Capture the cell that displays the provided text and extract its [X, Y] central coordinate. 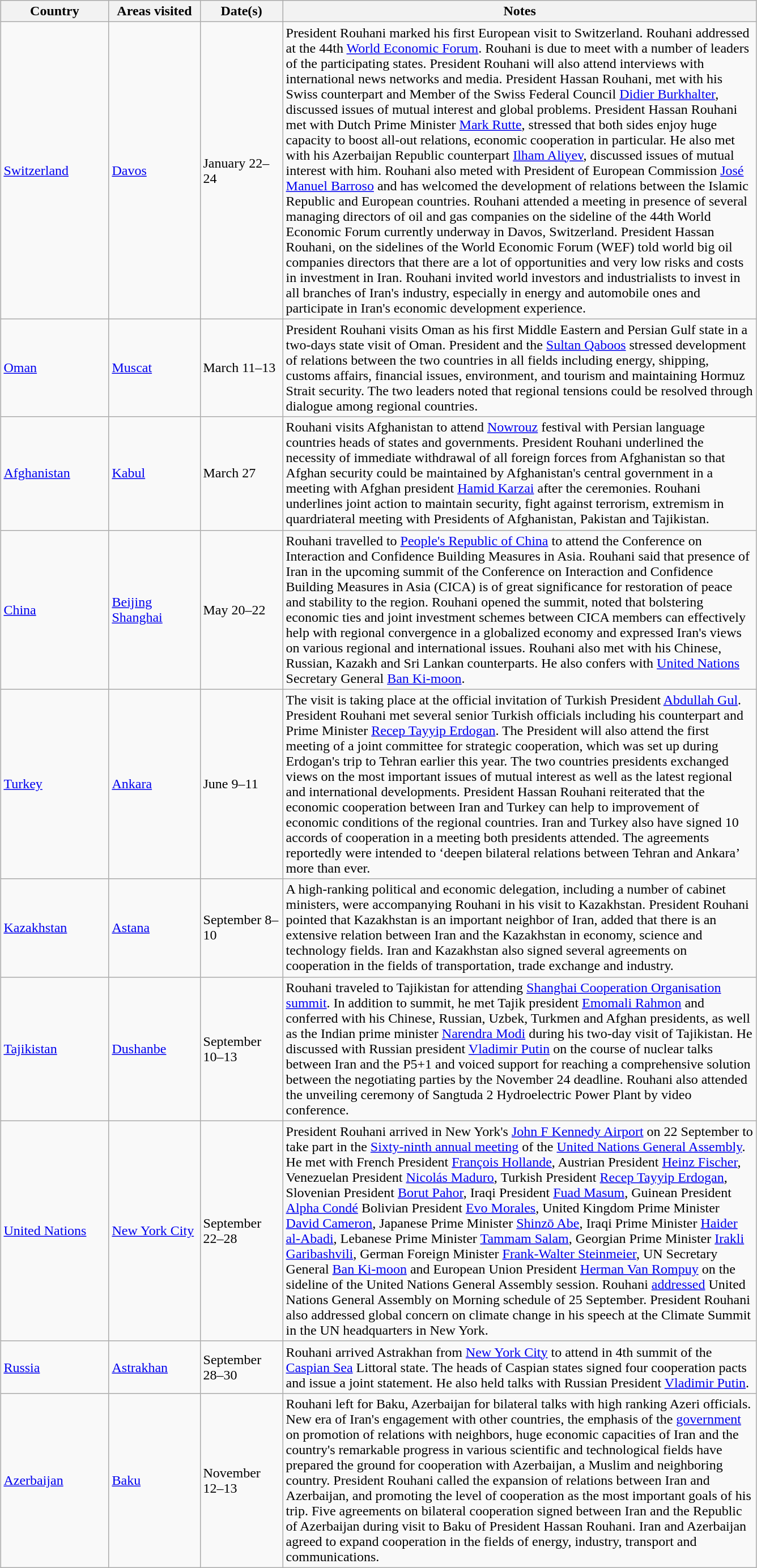
September 28–30 [241, 1367]
Oman [54, 368]
Notes [520, 11]
Astana [154, 928]
Date(s) [241, 11]
Turkey [54, 784]
Dushanbe [154, 1049]
Kazakhstan [54, 928]
Country [54, 11]
November 12–13 [241, 1480]
January 22–24 [241, 170]
Azerbaijan [54, 1480]
Ankara [154, 784]
Astrakhan [154, 1367]
September 10–13 [241, 1049]
June 9–11 [241, 784]
Kabul [154, 473]
Switzerland [54, 170]
China [54, 609]
September 22–28 [241, 1231]
United Nations [54, 1231]
Areas visited [154, 11]
March 27 [241, 473]
Tajikistan [54, 1049]
March 11–13 [241, 368]
Muscat [154, 368]
May 20–22 [241, 609]
September 8–10 [241, 928]
Russia [54, 1367]
BeijingShanghai [154, 609]
New York City [154, 1231]
Baku [154, 1480]
Davos [154, 170]
Afghanistan [54, 473]
